Provide the (x, y) coordinate of the cell's center where the given text is located.  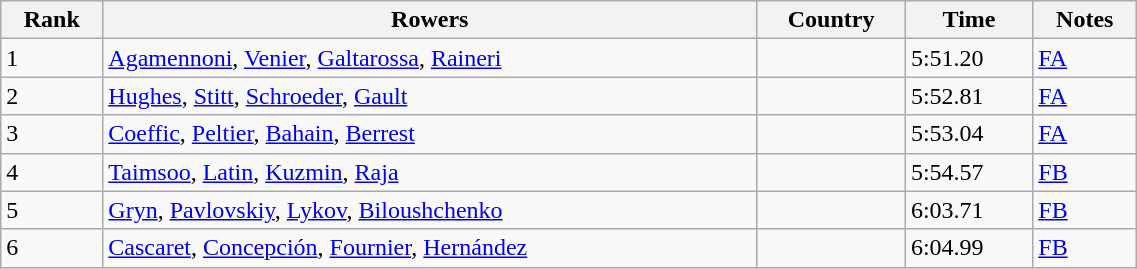
5:54.57 (968, 172)
5:51.20 (968, 58)
3 (52, 134)
Taimsoo, Latin, Kuzmin, Raja (430, 172)
Notes (1085, 20)
Agamennoni, Venier, Galtarossa, Raineri (430, 58)
Coeffic, Peltier, Bahain, Berrest (430, 134)
Cascaret, Concepción, Fournier, Hernández (430, 248)
Rank (52, 20)
4 (52, 172)
1 (52, 58)
5:53.04 (968, 134)
Rowers (430, 20)
6:04.99 (968, 248)
6 (52, 248)
6:03.71 (968, 210)
Time (968, 20)
2 (52, 96)
Hughes, Stitt, Schroeder, Gault (430, 96)
Gryn, Pavlovskiy, Lykov, Biloushchenko (430, 210)
5:52.81 (968, 96)
Country (832, 20)
5 (52, 210)
